Return the [X, Y] coordinate for the center point of the cell that contains the specified text.  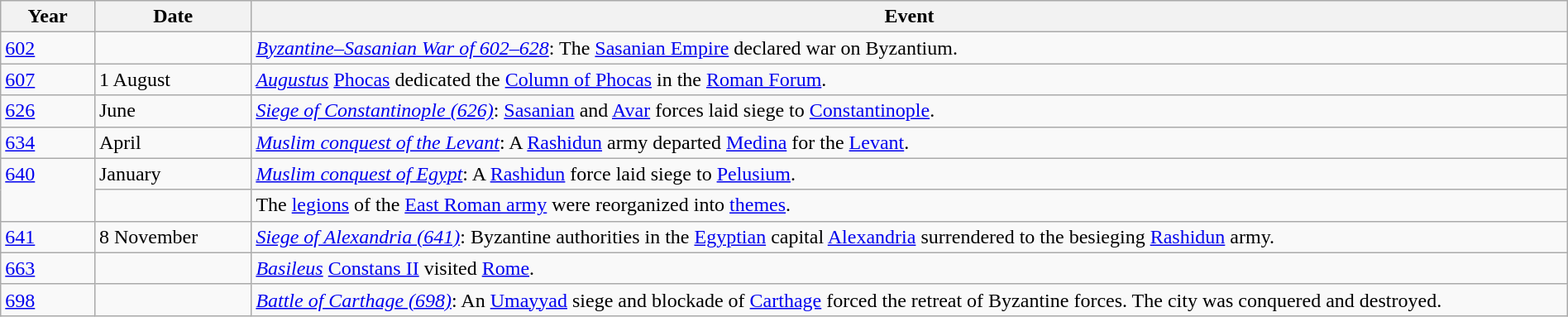
Muslim conquest of Egypt: A Rashidun force laid siege to Pelusium. [910, 174]
602 [48, 48]
698 [48, 300]
Siege of Constantinople (626): Sasanian and Avar forces laid siege to Constantinople. [910, 111]
April [172, 142]
640 [48, 190]
641 [48, 237]
663 [48, 268]
626 [48, 111]
Date [172, 17]
Battle of Carthage (698): An Umayyad siege and blockade of Carthage forced the retreat of Byzantine forces. The city was conquered and destroyed. [910, 300]
Year [48, 17]
1 August [172, 79]
Muslim conquest of the Levant: A Rashidun army departed Medina for the Levant. [910, 142]
June [172, 111]
8 November [172, 237]
The legions of the East Roman army were reorganized into themes. [910, 205]
Event [910, 17]
January [172, 174]
Augustus Phocas dedicated the Column of Phocas in the Roman Forum. [910, 79]
607 [48, 79]
634 [48, 142]
Basileus Constans II visited Rome. [910, 268]
Siege of Alexandria (641): Byzantine authorities in the Egyptian capital Alexandria surrendered to the besieging Rashidun army. [910, 237]
Byzantine–Sasanian War of 602–628: The Sasanian Empire declared war on Byzantium. [910, 48]
